Determine the [X, Y] coordinate at the center of the cell enclosing the given text.  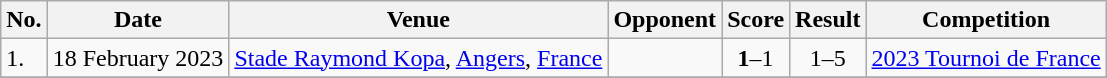
1–5 [828, 58]
Date [138, 20]
Score [756, 20]
1. [24, 58]
2023 Tournoi de France [986, 58]
Result [828, 20]
Competition [986, 20]
No. [24, 20]
Opponent [665, 20]
Stade Raymond Kopa, Angers, France [418, 58]
Venue [418, 20]
1–1 [756, 58]
18 February 2023 [138, 58]
